Identify which cell holds the provided text, then report its (X, Y) central coordinate. 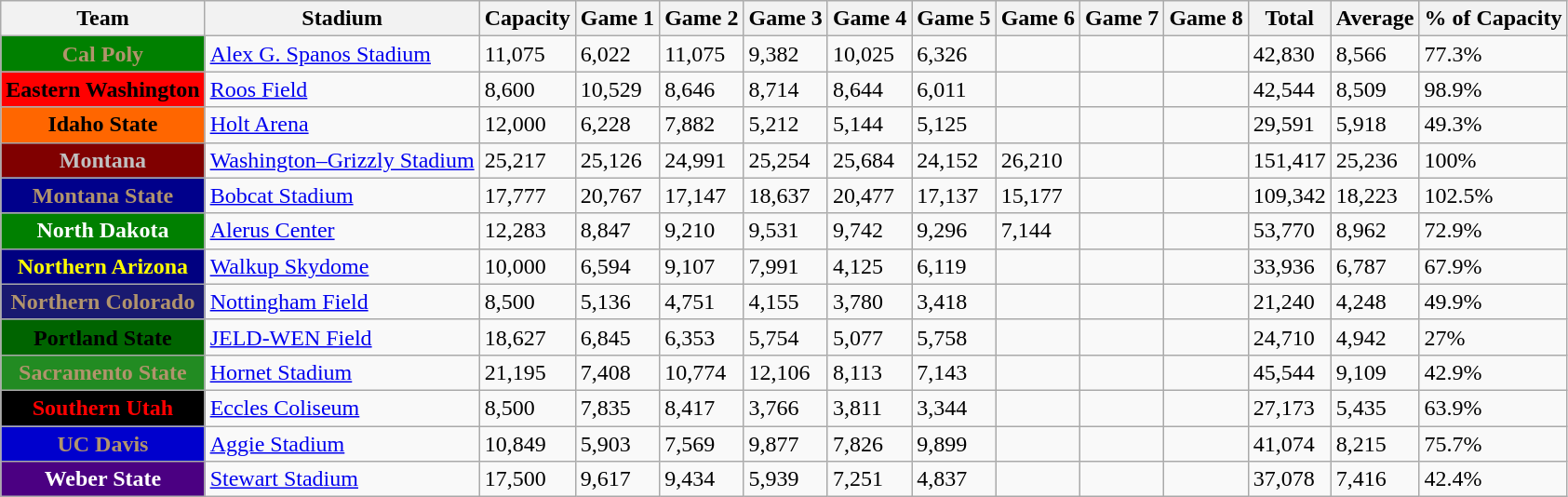
21,195 (527, 372)
26,210 (1038, 160)
Eccles Coliseum (342, 408)
8,714 (785, 89)
Weber State (102, 479)
Stewart Stadium (342, 479)
27% (1493, 337)
6,787 (1375, 266)
45,544 (1290, 372)
Game 7 (1122, 19)
7,882 (702, 125)
7,569 (702, 444)
49.3% (1493, 125)
Game 8 (1206, 19)
151,417 (1290, 160)
5,939 (785, 479)
6,326 (954, 54)
5,754 (785, 337)
Nottingham Field (342, 302)
Alex G. Spanos Stadium (342, 54)
4,837 (954, 479)
18,637 (785, 195)
UC Davis (102, 444)
7,408 (617, 372)
7,991 (785, 266)
4,942 (1375, 337)
25,236 (1375, 160)
Roos Field (342, 89)
5,136 (617, 302)
6,011 (954, 89)
3,344 (954, 408)
24,152 (954, 160)
9,382 (785, 54)
8,847 (617, 231)
9,210 (702, 231)
Aggie Stadium (342, 444)
Idaho State (102, 125)
17,500 (527, 479)
4,155 (785, 302)
Game 2 (702, 19)
5,144 (869, 125)
29,591 (1290, 125)
Game 4 (869, 19)
Average (1375, 19)
25,254 (785, 160)
Montana (102, 160)
Game 5 (954, 19)
Northern Arizona (102, 266)
North Dakota (102, 231)
10,529 (617, 89)
18,627 (527, 337)
25,217 (527, 160)
7,143 (954, 372)
9,877 (785, 444)
12,283 (527, 231)
53,770 (1290, 231)
3,780 (869, 302)
100% (1493, 160)
4,751 (702, 302)
49.9% (1493, 302)
7,144 (1038, 231)
102.5% (1493, 195)
42.4% (1493, 479)
8,644 (869, 89)
8,417 (702, 408)
8,215 (1375, 444)
17,147 (702, 195)
7,826 (869, 444)
75.7% (1493, 444)
6,022 (617, 54)
42.9% (1493, 372)
42,830 (1290, 54)
25,126 (617, 160)
12,000 (527, 125)
9,434 (702, 479)
3,766 (785, 408)
72.9% (1493, 231)
8,509 (1375, 89)
6,353 (702, 337)
Bobcat Stadium (342, 195)
JELD-WEN Field (342, 337)
Alerus Center (342, 231)
Northern Colorado (102, 302)
7,416 (1375, 479)
Montana State (102, 195)
17,777 (527, 195)
27,173 (1290, 408)
Total (1290, 19)
5,077 (869, 337)
25,684 (869, 160)
5,903 (617, 444)
8,962 (1375, 231)
9,617 (617, 479)
10,025 (869, 54)
24,991 (702, 160)
17,137 (954, 195)
37,078 (1290, 479)
Sacramento State (102, 372)
9,742 (869, 231)
3,418 (954, 302)
10,849 (527, 444)
3,811 (869, 408)
Team (102, 19)
Holt Arena (342, 125)
Game 6 (1038, 19)
8,113 (869, 372)
42,544 (1290, 89)
Walkup Skydome (342, 266)
Cal Poly (102, 54)
12,106 (785, 372)
18,223 (1375, 195)
5,125 (954, 125)
9,899 (954, 444)
41,074 (1290, 444)
8,600 (527, 89)
9,296 (954, 231)
15,177 (1038, 195)
4,125 (869, 266)
33,936 (1290, 266)
Eastern Washington (102, 89)
10,774 (702, 372)
Capacity (527, 19)
5,758 (954, 337)
98.9% (1493, 89)
67.9% (1493, 266)
20,767 (617, 195)
20,477 (869, 195)
6,228 (617, 125)
6,845 (617, 337)
109,342 (1290, 195)
21,240 (1290, 302)
9,109 (1375, 372)
Washington–Grizzly Stadium (342, 160)
7,835 (617, 408)
7,251 (869, 479)
Game 3 (785, 19)
6,119 (954, 266)
77.3% (1493, 54)
Hornet Stadium (342, 372)
% of Capacity (1493, 19)
Game 1 (617, 19)
Portland State (102, 337)
9,107 (702, 266)
9,531 (785, 231)
4,248 (1375, 302)
5,212 (785, 125)
Southern Utah (102, 408)
6,594 (617, 266)
5,435 (1375, 408)
24,710 (1290, 337)
5,918 (1375, 125)
8,646 (702, 89)
10,000 (527, 266)
Stadium (342, 19)
63.9% (1493, 408)
8,566 (1375, 54)
